Scan for the cell matching the given text and deliver its [X, Y] coordinate at center. 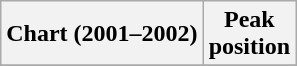
Chart (2001–2002) [102, 34]
Peakposition [249, 34]
